Return the (X, Y) coordinate for the center point of the cell that contains the specified text.  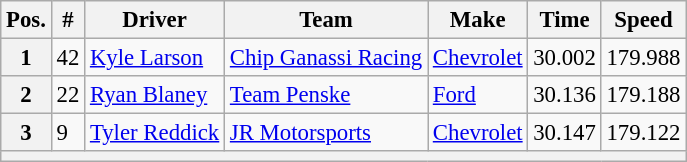
Pos. (26, 20)
Chip Ganassi Racing (326, 58)
JR Motorsports (326, 133)
30.002 (564, 58)
30.136 (564, 95)
Tyler Reddick (155, 133)
Ryan Blaney (155, 95)
9 (68, 133)
Kyle Larson (155, 58)
179.122 (644, 133)
Driver (155, 20)
Team (326, 20)
Speed (644, 20)
Make (478, 20)
Time (564, 20)
3 (26, 133)
179.188 (644, 95)
42 (68, 58)
# (68, 20)
179.988 (644, 58)
Ford (478, 95)
30.147 (564, 133)
22 (68, 95)
1 (26, 58)
Team Penske (326, 95)
2 (26, 95)
